Return [X, Y] of the center of cell containing provided text 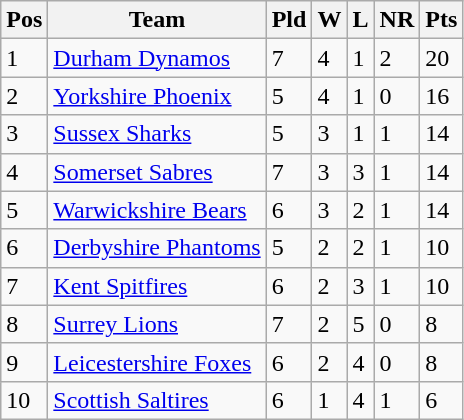
Yorkshire Phoenix [157, 96]
Pld [289, 20]
Warwickshire Bears [157, 210]
Sussex Sharks [157, 134]
Scottish Saltires [157, 400]
Pos [24, 20]
Leicestershire Foxes [157, 362]
NR [397, 20]
Durham Dynamos [157, 58]
16 [442, 96]
20 [442, 58]
L [360, 20]
Kent Spitfires [157, 286]
9 [24, 362]
Surrey Lions [157, 324]
Somerset Sabres [157, 172]
Pts [442, 20]
Team [157, 20]
Derbyshire Phantoms [157, 248]
W [330, 20]
